Scan for the cell matching the given text and deliver its (x, y) coordinate at center. 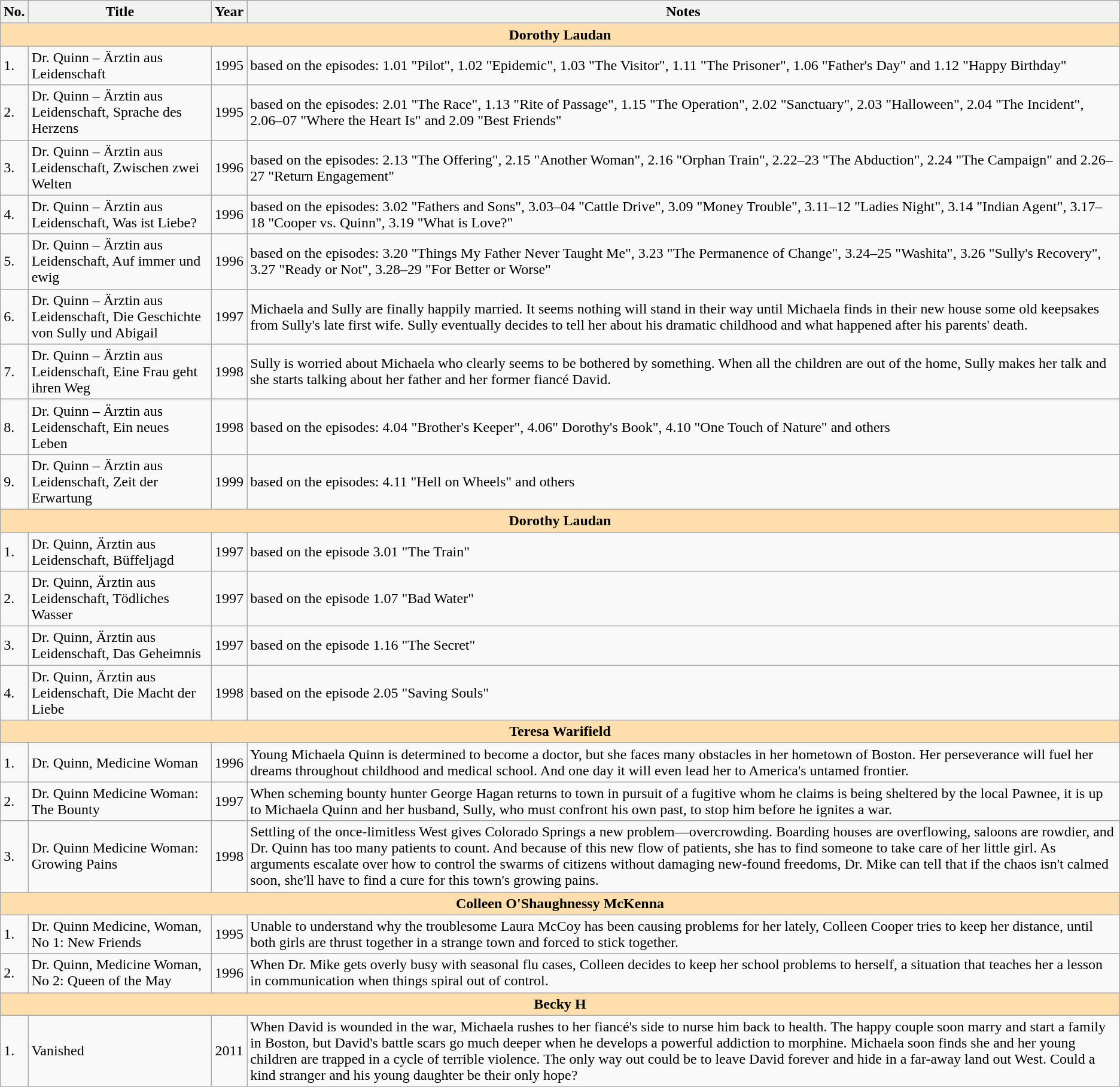
based on the episode 2.05 "Saving Souls" (683, 693)
Teresa Warifield (560, 732)
based on the episodes: 4.04 "Brother's Keeper", 4.06" Dorothy's Book", 4.10 "One Touch of Nature" and others (683, 427)
Dr. Quinn, Medicine Woman (120, 762)
Colleen O'Shaughnessy McKenna (560, 903)
Dr. Quinn – Ärztin aus Leidenschaft, Zwischen zwei Welten (120, 168)
Dr. Quinn Medicine, Woman, No 1: New Friends (120, 934)
9. (14, 482)
Dr. Quinn, Ärztin aus Leidenschaft, Die Macht der Liebe (120, 693)
Notes (683, 12)
Dr. Quinn – Ärztin aus Leidenschaft, Zeit der Erwartung (120, 482)
Dr. Quinn Medicine Woman: Growing Pains (120, 857)
5. (14, 261)
based on the episodes: 1.01 "Pilot", 1.02 "Epidemic", 1.03 "The Visitor", 1.11 "The Prisoner", 1.06 "Father's Day" and 1.12 "Happy Birthday" (683, 66)
Year (230, 12)
1999 (230, 482)
Dr. Quinn – Ärztin aus Leidenschaft, Eine Frau geht ihren Weg (120, 372)
7. (14, 372)
Dr. Quinn, Ärztin aus Leidenschaft, Büffeljagd (120, 552)
Dr. Quinn, Ärztin aus Leidenschaft, Das Geheimnis (120, 646)
Dr. Quinn – Ärztin aus Leidenschaft, Auf immer und ewig (120, 261)
Dr. Quinn, Ärztin aus Leidenschaft, Tödliches Wasser (120, 599)
2011 (230, 1051)
Dr. Quinn, Medicine Woman, No 2: Queen of the May (120, 973)
Becky H (560, 1004)
6. (14, 316)
Vanished (120, 1051)
based on the episode 1.07 "Bad Water" (683, 599)
based on the episode 3.01 "The Train" (683, 552)
8. (14, 427)
Dr. Quinn – Ärztin aus Leidenschaft, Die Geschichte von Sully und Abigail (120, 316)
Dr. Quinn – Ärztin aus Leidenschaft, Was ist Liebe? (120, 214)
Dr. Quinn – Ärztin aus Leidenschaft (120, 66)
No. (14, 12)
Dr. Quinn Medicine Woman: The Bounty (120, 802)
Title (120, 12)
Dr. Quinn – Ärztin aus Leidenschaft, Ein neues Leben (120, 427)
Dr. Quinn – Ärztin aus Leidenschaft, Sprache des Herzens (120, 112)
based on the episode 1.16 "The Secret" (683, 646)
based on the episodes: 4.11 "Hell on Wheels" and others (683, 482)
